Return the [X, Y] coordinate for the center point of the cell that contains the specified text.  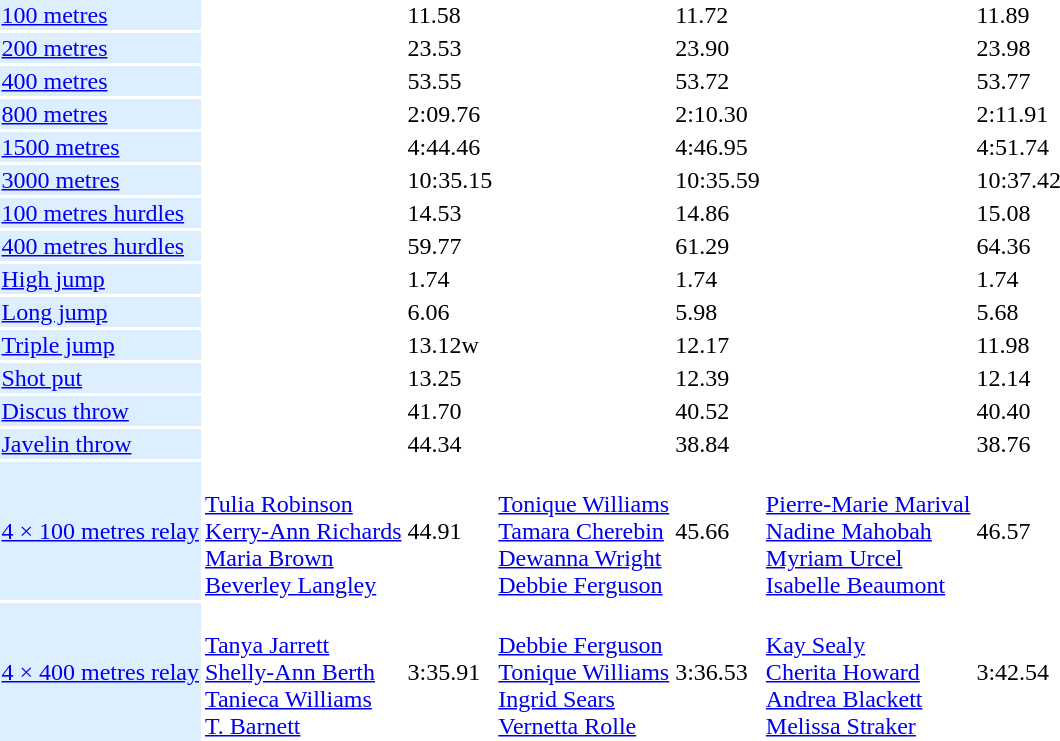
3000 metres [100, 180]
4 × 400 metres relay [100, 672]
100 metres [100, 15]
41.70 [450, 411]
44.91 [450, 531]
23.90 [718, 48]
6.06 [450, 312]
53.72 [718, 81]
High jump [100, 279]
61.29 [718, 246]
Kay Sealy Cherita Howard Andrea Blackett Melissa Straker [868, 672]
Tonique Williams Tamara Cherebin Dewanna Wright Debbie Ferguson [584, 531]
2:09.76 [450, 114]
11.72 [718, 15]
44.34 [450, 444]
13.12w [450, 345]
3:36.53 [718, 672]
800 metres [100, 114]
Pierre-Marie Marival Nadine Mahobah Myriam Urcel Isabelle Beaumont [868, 531]
53.55 [450, 81]
23.53 [450, 48]
4:46.95 [718, 147]
200 metres [100, 48]
Tanya Jarrett Shelly-Ann Berth Tanieca Williams T. Barnett [303, 672]
Discus throw [100, 411]
Javelin throw [100, 444]
2:10.30 [718, 114]
4:44.46 [450, 147]
5.98 [718, 312]
400 metres [100, 81]
11.58 [450, 15]
4 × 100 metres relay [100, 531]
59.77 [450, 246]
Tulia Robinson Kerry-Ann Richards Maria Brown Beverley Langley [303, 531]
14.53 [450, 213]
100 metres hurdles [100, 213]
45.66 [718, 531]
12.17 [718, 345]
13.25 [450, 378]
Triple jump [100, 345]
38.84 [718, 444]
10:35.59 [718, 180]
40.52 [718, 411]
1500 metres [100, 147]
Shot put [100, 378]
14.86 [718, 213]
12.39 [718, 378]
400 metres hurdles [100, 246]
Debbie Ferguson Tonique Williams Ingrid Sears Vernetta Rolle [584, 672]
3:35.91 [450, 672]
Long jump [100, 312]
10:35.15 [450, 180]
